Provide the (X, Y) coordinate of the cell's center where the given text is located.  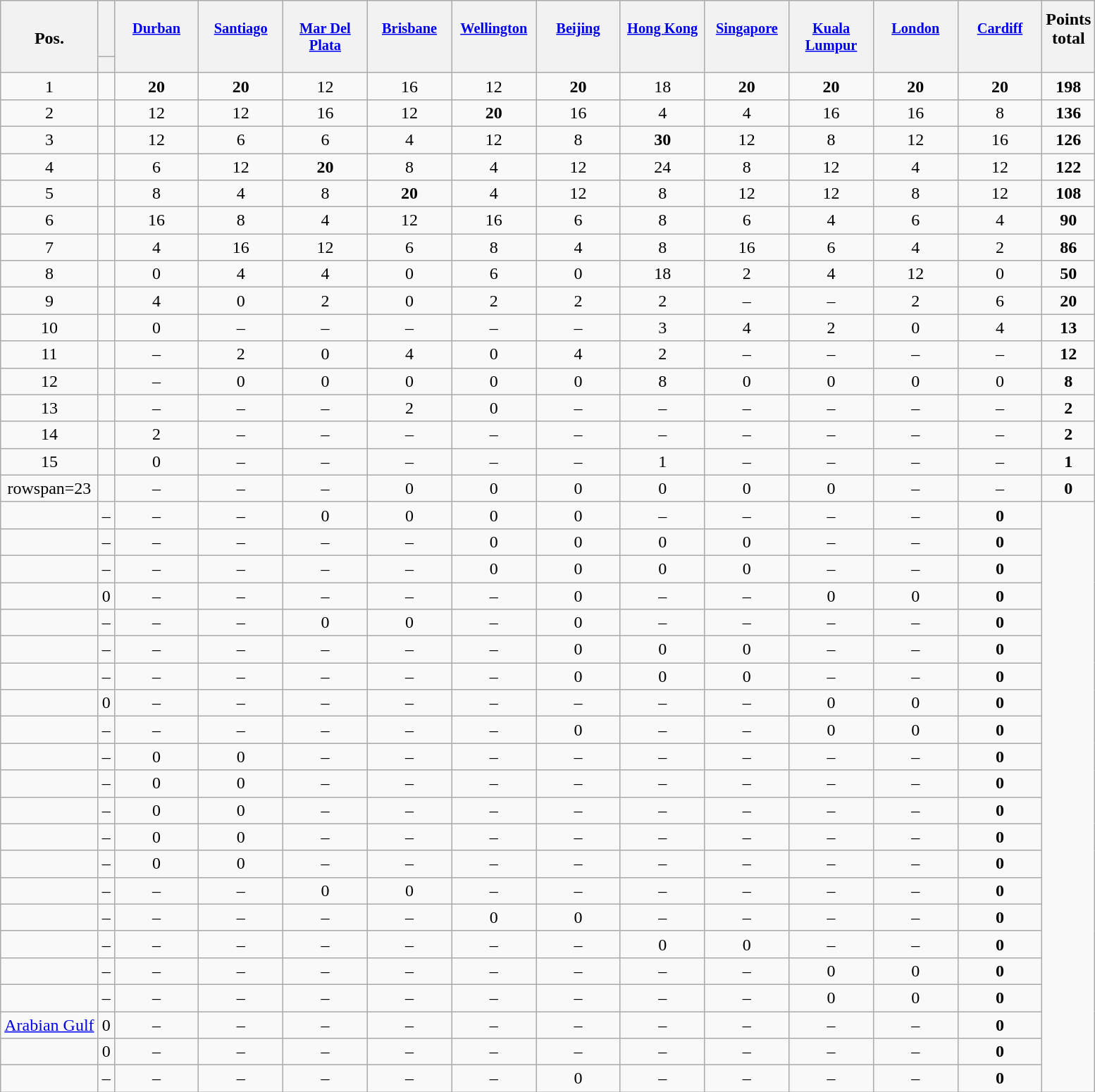
Hong Kong (662, 29)
24 (662, 167)
Cardiff (1000, 29)
Mar Del Plata (326, 29)
London (915, 29)
198 (1068, 86)
7 (49, 247)
Beijing (579, 29)
90 (1068, 221)
30 (662, 139)
14 (49, 435)
136 (1068, 113)
Kuala Lumpur (831, 29)
108 (1068, 194)
50 (1068, 274)
Pointstotal (1068, 29)
Wellington (494, 29)
15 (49, 461)
Durban (156, 29)
126 (1068, 139)
Singapore (747, 29)
10 (49, 328)
Santiago (241, 29)
Brisbane (409, 29)
rowspan=23 (49, 488)
Arabian Gulf (49, 1025)
86 (1068, 247)
122 (1068, 167)
5 (49, 194)
9 (49, 301)
Pos. (49, 29)
11 (49, 354)
